Identify which cell holds the provided text, then report its (x, y) central coordinate. 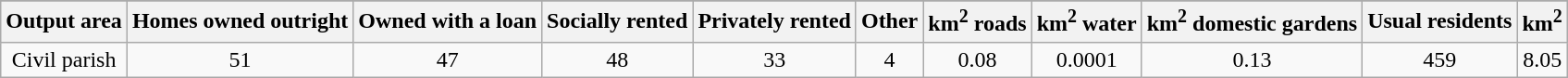
48 (618, 59)
8.05 (1542, 59)
Other (889, 22)
0.08 (977, 59)
Homes owned outright (240, 22)
Socially rented (618, 22)
Usual residents (1439, 22)
51 (240, 59)
459 (1439, 59)
km2 domestic gardens (1252, 22)
0.0001 (1086, 59)
Civil parish (65, 59)
km2 water (1086, 22)
Output area (65, 22)
47 (448, 59)
km2 (1542, 22)
33 (775, 59)
km2 roads (977, 22)
0.13 (1252, 59)
4 (889, 59)
Owned with a loan (448, 22)
Privately rented (775, 22)
